Determine the [x, y] coordinate at the center of the cell enclosing the given text.  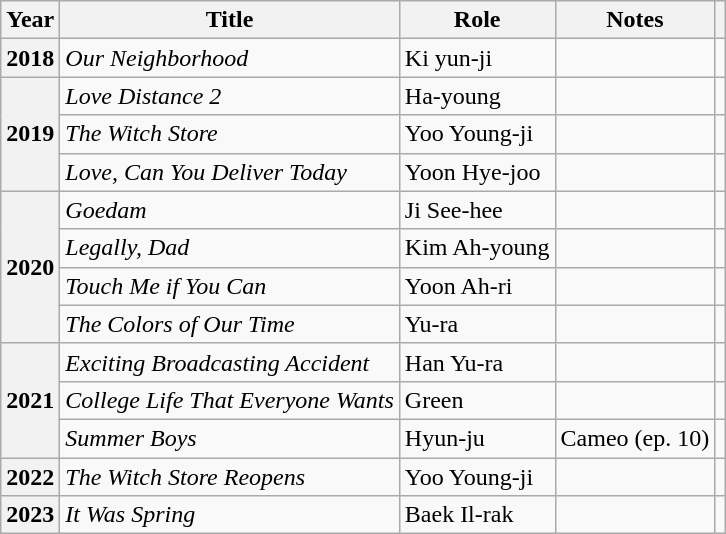
Ha-young [477, 96]
Notes [635, 20]
2019 [30, 134]
2023 [30, 515]
The Witch Store Reopens [230, 477]
Kim Ah-young [477, 248]
Exciting Broadcasting Accident [230, 362]
Title [230, 20]
Hyun-ju [477, 438]
Baek Il-rak [477, 515]
Legally, Dad [230, 248]
Cameo (ep. 10) [635, 438]
College Life That Everyone Wants [230, 400]
Han Yu-ra [477, 362]
The Witch Store [230, 134]
Touch Me if You Can [230, 286]
2018 [30, 58]
Role [477, 20]
2020 [30, 267]
Green [477, 400]
Goedam [230, 210]
Ki yun-ji [477, 58]
Summer Boys [230, 438]
2021 [30, 400]
Love, Can You Deliver Today [230, 172]
Year [30, 20]
Ji See-hee [477, 210]
2022 [30, 477]
The Colors of Our Time [230, 324]
Yoon Hye-joo [477, 172]
Yoon Ah-ri [477, 286]
Our Neighborhood [230, 58]
Yu-ra [477, 324]
Love Distance 2 [230, 96]
It Was Spring [230, 515]
